Find where the given text appears and provide that cell's center as [X, Y] coordinate. 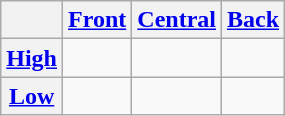
Back [254, 20]
Front [98, 20]
Low [32, 96]
High [32, 58]
Central [177, 20]
